Provide the [x, y] coordinate of the cell's center where the given text is located.  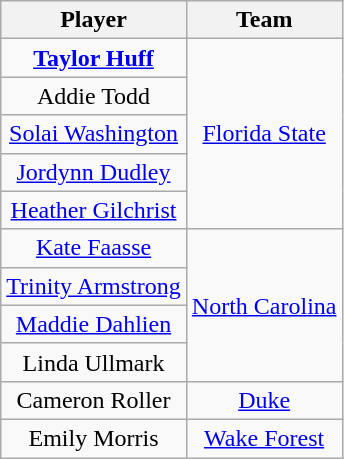
Team [264, 20]
Maddie Dahlien [94, 324]
Wake Forest [264, 438]
Heather Gilchrist [94, 210]
Duke [264, 400]
Emily Morris [94, 438]
Cameron Roller [94, 400]
Kate Faasse [94, 248]
Florida State [264, 134]
Player [94, 20]
Trinity Armstrong [94, 286]
Solai Washington [94, 134]
Linda Ullmark [94, 362]
Jordynn Dudley [94, 172]
Taylor Huff [94, 58]
North Carolina [264, 305]
Addie Todd [94, 96]
